Find where the given text appears and provide that cell's center as (x, y) coordinate. 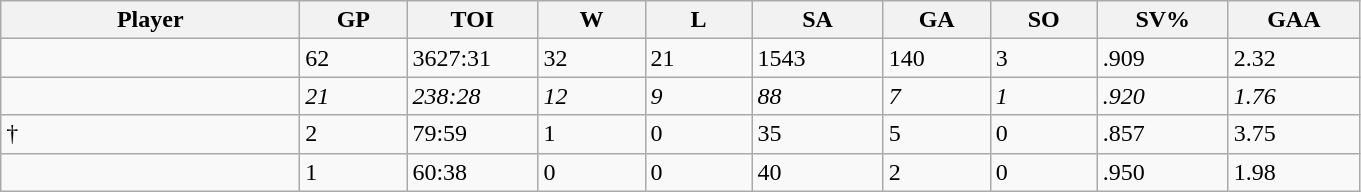
GAA (1294, 20)
5 (936, 134)
40 (818, 172)
7 (936, 96)
TOI (472, 20)
1.98 (1294, 172)
GA (936, 20)
79:59 (472, 134)
238:28 (472, 96)
Player (150, 20)
W (592, 20)
9 (698, 96)
SA (818, 20)
35 (818, 134)
3.75 (1294, 134)
3 (1044, 58)
.920 (1162, 96)
88 (818, 96)
2.32 (1294, 58)
GP (354, 20)
† (150, 134)
3627:31 (472, 58)
SO (1044, 20)
.950 (1162, 172)
1543 (818, 58)
1.76 (1294, 96)
62 (354, 58)
60:38 (472, 172)
.857 (1162, 134)
.909 (1162, 58)
12 (592, 96)
L (698, 20)
32 (592, 58)
SV% (1162, 20)
140 (936, 58)
